Extract the [x, y] coordinate from the center of the cell holding the provided text.  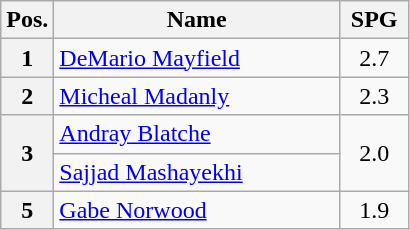
Andray Blatche [197, 134]
Micheal Madanly [197, 96]
Sajjad Mashayekhi [197, 172]
Pos. [28, 20]
5 [28, 210]
2 [28, 96]
SPG [374, 20]
2.0 [374, 153]
Gabe Norwood [197, 210]
3 [28, 153]
Name [197, 20]
1.9 [374, 210]
DeMario Mayfield [197, 58]
2.3 [374, 96]
1 [28, 58]
2.7 [374, 58]
